Pinpoint the cell where the given text exists, returning its (x, y) midpoint coordinate. 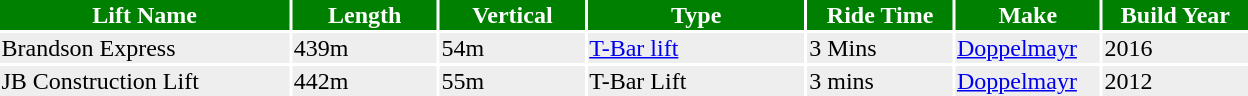
Type (696, 15)
442m (364, 81)
Length (364, 15)
JB Construction Lift (144, 81)
54m (512, 48)
Make (1028, 15)
T-Bar Lift (696, 81)
Ride Time (880, 15)
T-Bar lift (696, 48)
Build Year (1176, 15)
55m (512, 81)
Vertical (512, 15)
2012 (1176, 81)
3 Mins (880, 48)
Brandson Express (144, 48)
3 mins (880, 81)
439m (364, 48)
Lift Name (144, 15)
2016 (1176, 48)
